Return (x, y) of the center of cell containing provided text 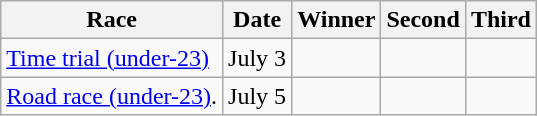
Second (423, 20)
Date (258, 20)
July 3 (258, 58)
Third (500, 20)
Winner (336, 20)
Time trial (under-23) (112, 58)
Race (112, 20)
July 5 (258, 96)
Road race (under-23). (112, 96)
